Capture the cell that displays the provided text and extract its [X, Y] central coordinate. 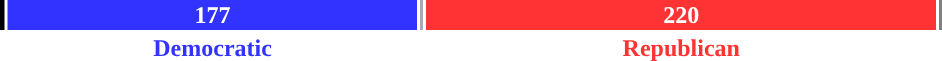
220 [682, 15]
177 [213, 15]
